For the text-containing cell, return its midpoint in (x, y) coordinate format. 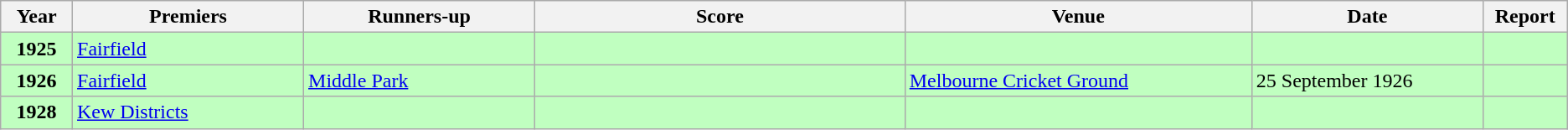
Date (1367, 17)
Report (1524, 17)
Runners-up (420, 17)
Score (720, 17)
Kew Districts (188, 112)
25 September 1926 (1367, 81)
Melbourne Cricket Ground (1078, 81)
1926 (37, 81)
Middle Park (420, 81)
Venue (1078, 17)
Premiers (188, 17)
1925 (37, 49)
1928 (37, 112)
Year (37, 17)
